From the cell containing the given text, extract its center point as (x, y) coordinate. 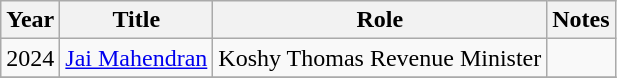
Year (30, 20)
Role (380, 20)
2024 (30, 58)
Notes (581, 20)
Jai Mahendran (136, 58)
Koshy Thomas Revenue Minister (380, 58)
Title (136, 20)
